Identify which cell holds the provided text, then report its [x, y] central coordinate. 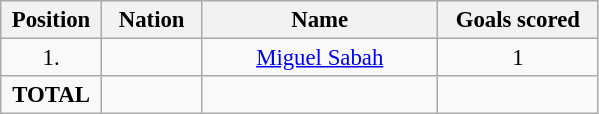
Miguel Sabah [320, 58]
TOTAL [52, 95]
1. [52, 58]
Nation [152, 20]
Position [52, 20]
Goals scored [518, 20]
Name [320, 20]
1 [518, 58]
